Return the (X, Y) coordinate for the center point of the cell that contains the specified text.  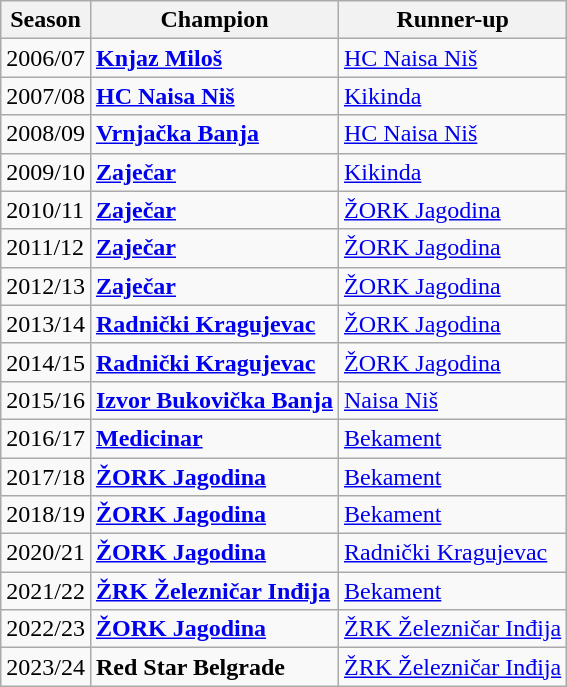
Vrnjačka Banja (214, 134)
2021/22 (46, 591)
2008/09 (46, 134)
2015/16 (46, 400)
2020/21 (46, 553)
Runner-up (452, 20)
2012/13 (46, 286)
Naisa Niš (452, 400)
Knjaz Miloš (214, 58)
Medicinar (214, 438)
2007/08 (46, 96)
Red Star Belgrade (214, 667)
Izvor Bukovička Banja (214, 400)
2016/17 (46, 438)
2009/10 (46, 172)
2022/23 (46, 629)
2017/18 (46, 477)
2010/11 (46, 210)
2013/14 (46, 324)
2006/07 (46, 58)
2023/24 (46, 667)
2011/12 (46, 248)
Champion (214, 20)
2014/15 (46, 362)
2018/19 (46, 515)
Season (46, 20)
